Scan for the cell matching the given text and deliver its (X, Y) coordinate at center. 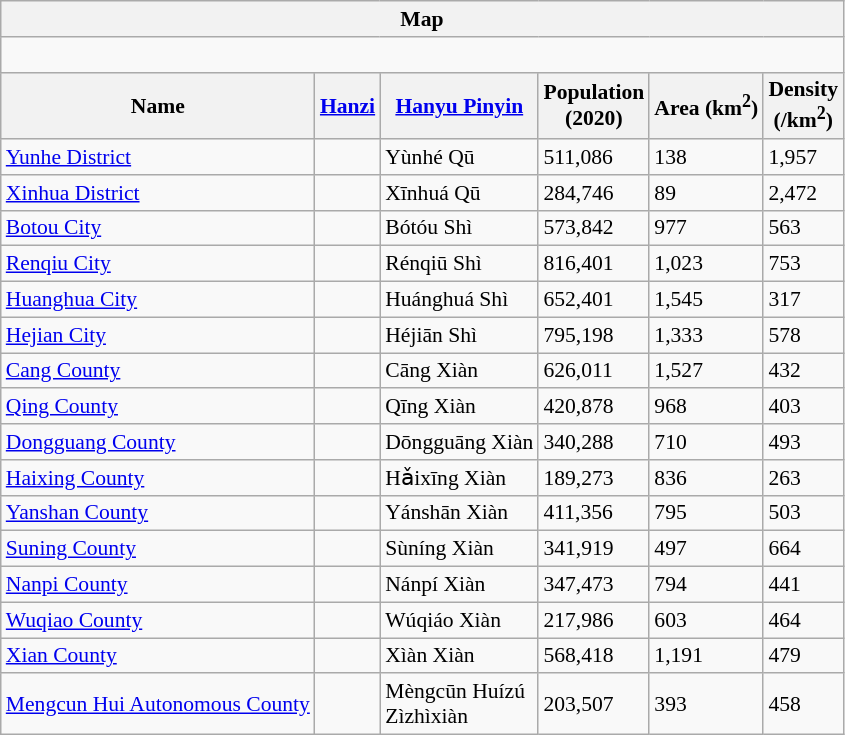
1,957 (803, 157)
Wúqiáo Xiàn (459, 620)
753 (803, 264)
138 (706, 157)
393 (706, 704)
347,473 (594, 585)
Hanyu Pinyin (459, 106)
Nanpi County (158, 585)
217,986 (594, 620)
403 (803, 407)
836 (706, 478)
Name (158, 106)
340,288 (594, 442)
Yunhe District (158, 157)
Xian County (158, 656)
Dongguang County (158, 442)
2,472 (803, 193)
Renqiu City (158, 264)
284,746 (594, 193)
1,333 (706, 335)
Dōngguāng Xiàn (459, 442)
Xīnhuá Qū (459, 193)
573,842 (594, 228)
Cang County (158, 371)
Hanzi (348, 106)
795,198 (594, 335)
441 (803, 585)
Wuqiao County (158, 620)
458 (803, 704)
Xìàn Xiàn (459, 656)
Xinhua District (158, 193)
464 (803, 620)
Mengcun Hui Autonomous County (158, 704)
503 (803, 513)
Sùníng Xiàn (459, 549)
420,878 (594, 407)
Rénqiū Shì (459, 264)
432 (803, 371)
189,273 (594, 478)
Bótóu Shì (459, 228)
795 (706, 513)
1,023 (706, 264)
664 (803, 549)
626,011 (594, 371)
710 (706, 442)
Map (422, 19)
563 (803, 228)
Huánghuá Shì (459, 300)
603 (706, 620)
816,401 (594, 264)
89 (706, 193)
977 (706, 228)
568,418 (594, 656)
Yùnhé Qū (459, 157)
497 (706, 549)
Yanshan County (158, 513)
Suning County (158, 549)
Density(/km2) (803, 106)
794 (706, 585)
Hejian City (158, 335)
479 (803, 656)
Qing County (158, 407)
Hǎixīng Xiàn (459, 478)
341,919 (594, 549)
203,507 (594, 704)
Qīng Xiàn (459, 407)
Area (km2) (706, 106)
1,527 (706, 371)
Botou City (158, 228)
Nánpí Xiàn (459, 585)
Population(2020) (594, 106)
968 (706, 407)
652,401 (594, 300)
1,191 (706, 656)
Mèngcūn HuízúZìzhìxiàn (459, 704)
Héjiān Shì (459, 335)
Huanghua City (158, 300)
578 (803, 335)
317 (803, 300)
1,545 (706, 300)
Cāng Xiàn (459, 371)
411,356 (594, 513)
Yánshān Xiàn (459, 513)
493 (803, 442)
263 (803, 478)
Haixing County (158, 478)
511,086 (594, 157)
